Provide the [x, y] coordinate of the cell's center where the given text is located.  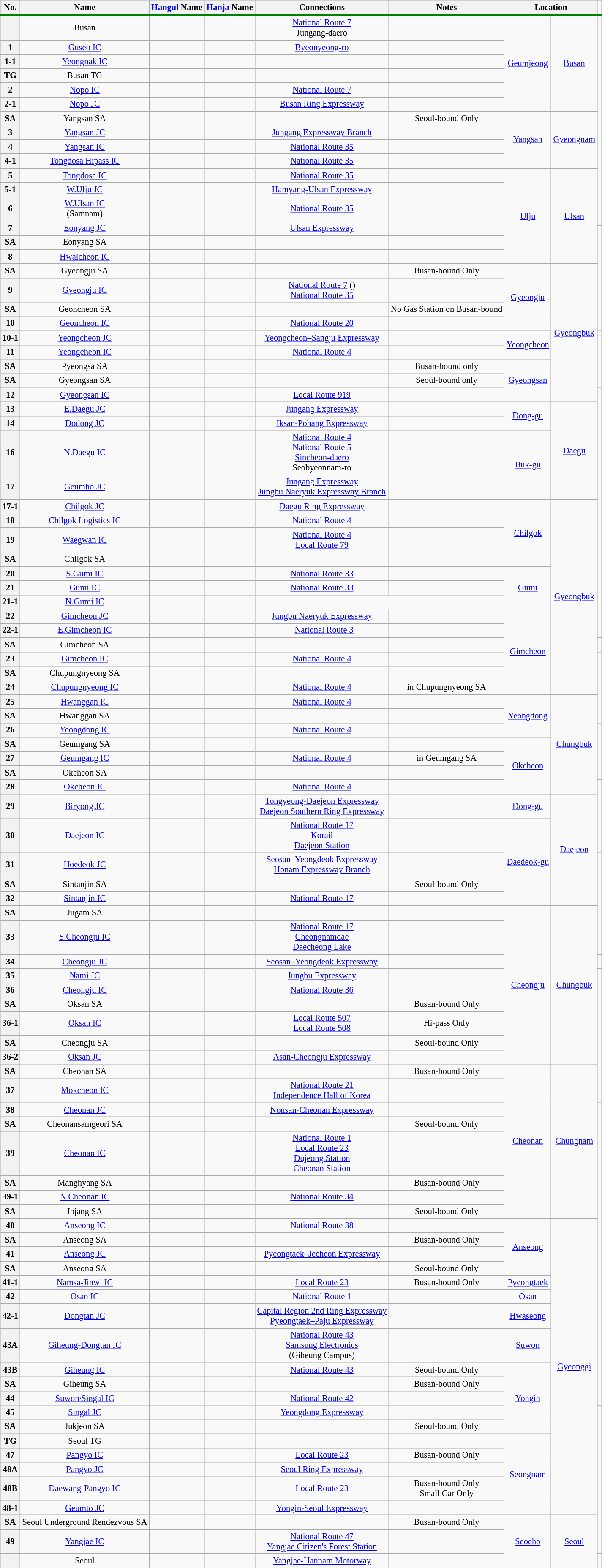
Cheongju IC [84, 990]
Chilgok Logistics IC [84, 521]
Cheonan SA [84, 1071]
23 [10, 659]
N.Gumi IC [84, 602]
Busan-bound OnlySmall Car Only [447, 1489]
Tongdosa IC [84, 175]
Gyeongnam [575, 139]
Giheung-Dongtan IC [84, 1345]
31 [10, 865]
49 [10, 1541]
Cheonansamgeori SA [84, 1124]
Jukjeon SA [84, 1426]
in Chupungnyeong SA [447, 687]
42-1 [10, 1316]
Anseong IC [84, 1226]
Gimcheon JC [84, 616]
Manghyang SA [84, 1183]
National Route 4 National Route 5 Sincheon-daeroSeobyeonnam-ro [322, 453]
National Route 17KorailDaejeon Station [322, 836]
National Route 1 [322, 1297]
Yangsan SA [84, 118]
17-1 [10, 506]
Dodong JC [84, 423]
Yeongcheon IC [84, 352]
Busan TG [84, 76]
24 [10, 687]
Cheongju [528, 985]
Chilgok JC [84, 506]
22 [10, 616]
Nonsan-Cheonan Expressway [322, 1110]
Gyeongsan IC [84, 395]
Yeongcheon [528, 345]
Tongdosa Hipass IC [84, 161]
41-1 [10, 1282]
Nopo IC [84, 90]
Buk-gu [528, 465]
Gyeongju IC [84, 290]
Pangyo IC [84, 1455]
Cheongju SA [84, 1043]
Yongin [528, 1398]
Gyeongju [528, 298]
Local Route 507Local Route 508 [322, 1023]
Cheonan IC [84, 1153]
Yeongcheon JC [84, 338]
Geumjeong [528, 63]
National Route 43Samsung Electronics(Giheung Campus) [322, 1345]
Hoedeok JC [84, 865]
Namsa-Jinwi IC [84, 1282]
35 [10, 975]
Location [551, 8]
Anseong [528, 1247]
40 [10, 1226]
Ulsan Expressway [322, 228]
Gyeongsan [528, 380]
21-1 [10, 602]
19 [10, 540]
37 [10, 1090]
Gimcheon IC [84, 659]
National Route 17 [322, 899]
Nopo JC [84, 104]
Oksan JC [84, 1057]
9 [10, 290]
Chilgok SA [84, 559]
Daejeon IC [84, 836]
Anseong JC [84, 1254]
S.Gumi IC [84, 574]
43B [10, 1370]
48B [10, 1489]
National Route 1Local Route 23Dujeong StationCheonan Station [322, 1153]
No. [10, 8]
Yangjae IC [84, 1541]
Pangyo JC [84, 1469]
41 [10, 1254]
National Route 21Independence Hall of Korea [322, 1090]
12 [10, 395]
Hwalcheon IC [84, 257]
Seongnam [528, 1474]
Suwon [528, 1345]
Hwanggan SA [84, 716]
Yongin-Seoul Expressway [322, 1508]
Chupungnyeong SA [84, 673]
Byeonyeong-ro [322, 47]
Mokcheon IC [84, 1090]
Okcheon [528, 766]
30 [10, 836]
National Route 47Yangjae Citizen's Forest Station [322, 1541]
10 [10, 323]
20 [10, 574]
33 [10, 937]
Gimcheon [528, 652]
Sintanjin IC [84, 899]
National Route 3 [322, 630]
21 [10, 587]
48A [10, 1469]
Yangsan JC [84, 133]
Hwaseong [528, 1316]
National Route 20 [322, 323]
4-1 [10, 161]
27 [10, 758]
Yeongnak IC [84, 61]
Guseo IC [84, 47]
National Route 7Jungang-daero [322, 28]
22-1 [10, 630]
S.Cheongju IC [84, 937]
38 [10, 1110]
Yeongcheon–Sangju Expressway [322, 338]
National Route 43 [322, 1370]
Seocho [528, 1541]
Name [84, 8]
48-1 [10, 1508]
Geumgang SA [84, 744]
Daegu Ring Expressway [322, 506]
16 [10, 453]
7 [10, 228]
Gyeongsan SA [84, 380]
National Route 42 [322, 1398]
Gumi [528, 587]
44 [10, 1398]
Busan-bound only [447, 366]
Yeongdong [528, 716]
Hangul Name [177, 8]
11 [10, 352]
National Route 7 () National Route 35 [322, 290]
Osan IC [84, 1297]
Ulju [528, 216]
Capital Region 2nd Ring Expressway Pyeongtaek–Paju Expressway [322, 1316]
E.Daegu JC [84, 409]
Hanja Name [230, 8]
W.Ulsan IC(Samnam) [84, 209]
Ulsan [575, 216]
National Route 17CheongnamdaeDaecheong Lake [322, 937]
4 [10, 147]
Singal JC [84, 1412]
Hi-pass Only [447, 1023]
Daegu [575, 451]
National Route 36 [322, 990]
Geumgang IC [84, 758]
Eonyang SA [84, 242]
Chilgok [528, 533]
No Gas Station on Busan-bound [447, 309]
Seoul TG [84, 1441]
45 [10, 1412]
Geoncheon SA [84, 309]
Jungbu Naeryuk Expressway [322, 616]
in Geumgang SA [447, 758]
36-2 [10, 1057]
Chungnam [575, 1141]
10-1 [10, 338]
National Route 38 [322, 1226]
17 [10, 487]
18 [10, 521]
Yangjae-Hannam Motorway [322, 1561]
5-1 [10, 189]
Pyeongtaek–Jecheon Expressway [322, 1254]
National Route 7 [322, 90]
Cheongju JC [84, 962]
5 [10, 175]
Yeongdong Expressway [322, 1412]
Oksan IC [84, 1023]
39 [10, 1153]
32 [10, 899]
Seoul Underground Rendezvous SA [84, 1522]
39-1 [10, 1197]
Jungang Expressway [322, 409]
36 [10, 990]
Yangsan IC [84, 147]
42 [10, 1297]
Gumi IC [84, 587]
Hamyang-Ulsan Expressway [322, 189]
Seoul-bound only [447, 380]
Dongtan JC [84, 1316]
28 [10, 787]
13 [10, 409]
43A [10, 1345]
Daejeon [575, 850]
Okcheon IC [84, 787]
29 [10, 806]
Tongyeong-Daejeon Expressway Daejeon Southern Ring Expressway [322, 806]
Connections [322, 8]
Jungbu Expressway [322, 975]
Yeongdong IC [84, 730]
Geumto JC [84, 1508]
Oksan SA [84, 1004]
Eonyang JC [84, 228]
34 [10, 962]
Seosan–Yeongdeok Expressway Honam Expressway Branch [322, 865]
2-1 [10, 104]
Suwon·Singal IC [84, 1398]
25 [10, 702]
Giheung SA [84, 1384]
2 [10, 90]
Iksan-Pohang Expressway [322, 423]
6 [10, 209]
National Route 4 Local Route 79 [322, 540]
Local Route 919 [322, 395]
Notes [447, 8]
E.Gimcheon IC [84, 630]
Nami JC [84, 975]
Waegwan IC [84, 540]
Osan [528, 1297]
Okcheon SA [84, 773]
Sintanjin SA [84, 884]
Gyeonggi [575, 1367]
Gimcheon SA [84, 645]
3 [10, 133]
Asan-Cheongju Expressway [322, 1057]
Hwanggan IC [84, 702]
Pyeongtaek [528, 1282]
Gyeongju SA [84, 271]
Jugam SA [84, 912]
Ipjang SA [84, 1211]
26 [10, 730]
47 [10, 1455]
Biryong JC [84, 806]
Pyeongsa SA [84, 366]
Geumho JC [84, 487]
Seosan–Yeongdeok Expressway [322, 962]
Chupungnyeong IC [84, 687]
Giheung IC [84, 1370]
8 [10, 257]
Yangsan [528, 139]
Cheonan JC [84, 1110]
Seoul Ring Expressway [322, 1469]
36-1 [10, 1023]
Geoncheon IC [84, 323]
Busan Ring Expressway [322, 104]
W.Ulju JC [84, 189]
1 [10, 47]
National Route 34 [322, 1197]
Cheonan [528, 1141]
Jungang Expressway Jungbu Naeryuk Expressway Branch [322, 487]
Daedeok-gu [528, 862]
N.Cheonan IC [84, 1197]
14 [10, 423]
1-1 [10, 61]
N.Daegu IC [84, 453]
Jungang Expressway Branch [322, 133]
Daewang-Pangyo IC [84, 1489]
